Return [x, y] of the center of cell containing provided text 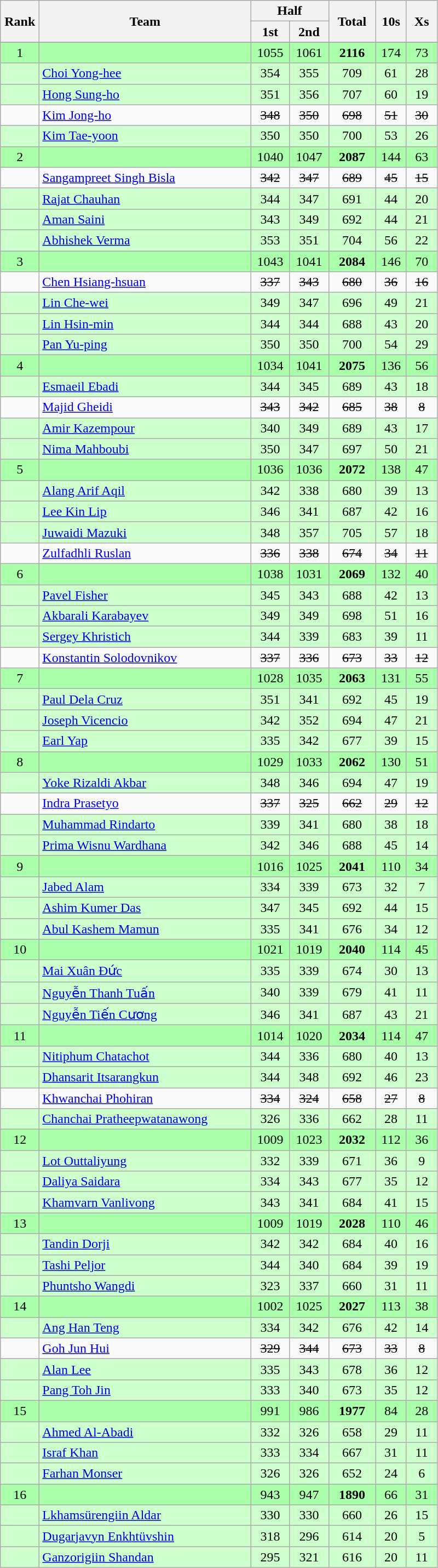
671 [352, 1161]
2063 [352, 678]
2041 [352, 866]
136 [391, 366]
324 [309, 1098]
60 [391, 94]
Joseph Vicencio [145, 720]
2062 [352, 762]
652 [352, 1474]
130 [391, 762]
1 [20, 53]
22 [422, 240]
Konstantin Solodovnikov [145, 658]
2075 [352, 366]
354 [270, 73]
1977 [352, 1411]
Zulfadhli Ruslan [145, 553]
57 [391, 532]
73 [422, 53]
Farhan Monser [145, 1474]
616 [352, 1557]
84 [391, 1411]
296 [309, 1536]
2027 [352, 1307]
325 [309, 803]
Abul Kashem Mamun [145, 929]
943 [270, 1495]
Tashi Peljor [145, 1265]
54 [391, 345]
2032 [352, 1140]
Abhishek Verma [145, 240]
Hong Sung-ho [145, 94]
Dugarjavyn Enkhtüvshin [145, 1536]
Lee Kin Lip [145, 511]
138 [391, 470]
66 [391, 1495]
Lin Che-wei [145, 303]
1033 [309, 762]
2084 [352, 261]
1014 [270, 1035]
Lin Hsin-min [145, 324]
947 [309, 1495]
355 [309, 73]
295 [270, 1557]
1890 [352, 1495]
329 [270, 1348]
Mai Xuân Đức [145, 971]
144 [391, 157]
685 [352, 407]
986 [309, 1411]
Goh Jun Hui [145, 1348]
352 [309, 720]
678 [352, 1369]
357 [309, 532]
1021 [270, 950]
Prima Wisnu Wardhana [145, 845]
Rajat Chauhan [145, 198]
1061 [309, 53]
Khwanchai Phohiran [145, 1098]
Indra Prasetyo [145, 803]
Kim Jong-ho [145, 115]
Nguyễn Thanh Tuấn [145, 993]
667 [352, 1453]
Ahmed Al-Abadi [145, 1432]
2087 [352, 157]
991 [270, 1411]
2 [20, 157]
1020 [309, 1035]
3 [20, 261]
1031 [309, 574]
Paul Dela Cruz [145, 699]
Xs [422, 21]
63 [422, 157]
Dhansarit Itsarangkun [145, 1077]
1st [270, 32]
2116 [352, 53]
Lot Outtaliyung [145, 1161]
691 [352, 198]
Nitiphum Chatachot [145, 1056]
Esmaeil Ebadi [145, 386]
Akbarali Karabayev [145, 616]
Tandin Dorji [145, 1244]
683 [352, 637]
1023 [309, 1140]
Majid Gheidi [145, 407]
61 [391, 73]
1055 [270, 53]
2072 [352, 470]
Muhammad Rindarto [145, 824]
318 [270, 1536]
Half [290, 11]
Pavel Fisher [145, 595]
146 [391, 261]
1035 [309, 678]
27 [391, 1098]
Ang Han Teng [145, 1327]
53 [391, 136]
1038 [270, 574]
174 [391, 53]
4 [20, 366]
679 [352, 993]
697 [352, 449]
Sangampreet Singh Bisla [145, 178]
2034 [352, 1035]
1002 [270, 1307]
Sergey Khristich [145, 637]
55 [422, 678]
49 [391, 303]
Juwaidi Mazuki [145, 532]
Daliya Saidara [145, 1182]
10s [391, 21]
353 [270, 240]
Team [145, 21]
1028 [270, 678]
10 [20, 950]
356 [309, 94]
2nd [309, 32]
Khamvarn Vanlivong [145, 1202]
1047 [309, 157]
707 [352, 94]
Earl Yap [145, 741]
131 [391, 678]
Phuntsho Wangdi [145, 1286]
Kim Tae-yoon [145, 136]
Pang Toh Jin [145, 1390]
112 [391, 1140]
Pan Yu-ping [145, 345]
323 [270, 1286]
Yoke Rizaldi Akbar [145, 783]
Nguyễn Tiến Cương [145, 1014]
705 [352, 532]
1040 [270, 157]
2028 [352, 1223]
Chanchai Pratheepwatanawong [145, 1119]
2069 [352, 574]
Alang Arif Aqil [145, 491]
1043 [270, 261]
Ganzorigiin Shandan [145, 1557]
113 [391, 1307]
Rank [20, 21]
Lkhamsürengiin Aldar [145, 1515]
Nima Mahboubi [145, 449]
Israf Khan [145, 1453]
132 [391, 574]
Choi Yong-hee [145, 73]
Ashim Kumer Das [145, 908]
1016 [270, 866]
Alan Lee [145, 1369]
Total [352, 21]
704 [352, 240]
24 [391, 1474]
Aman Saini [145, 219]
1034 [270, 366]
32 [391, 887]
17 [422, 428]
614 [352, 1536]
709 [352, 73]
23 [422, 1077]
70 [422, 261]
2040 [352, 950]
Amir Kazempour [145, 428]
321 [309, 1557]
1029 [270, 762]
50 [391, 449]
Chen Hsiang-hsuan [145, 282]
Jabed Alam [145, 887]
696 [352, 303]
